Extract the [x, y] coordinate from the center of the cell holding the provided text.  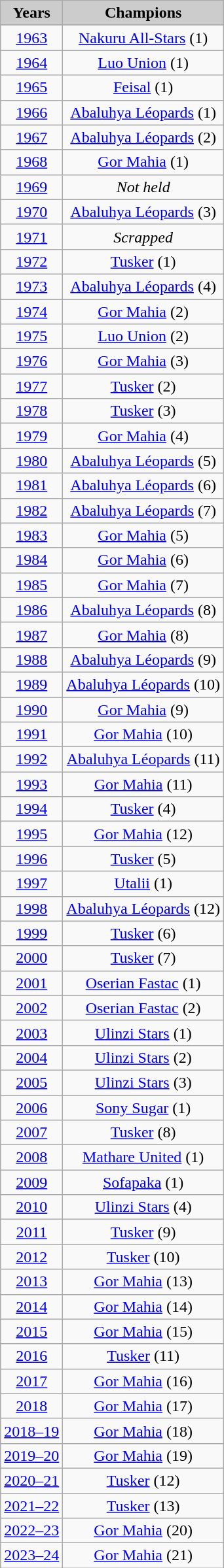
Tusker (9) [143, 1232]
2004 [31, 1058]
1984 [31, 560]
Gor Mahia (6) [143, 560]
Sofapaka (1) [143, 1182]
2018–19 [31, 1431]
Oserian Fastac (1) [143, 983]
2008 [31, 1158]
Ulinzi Stars (2) [143, 1058]
Gor Mahia (9) [143, 709]
Tusker (1) [143, 261]
1975 [31, 337]
Abaluhya Léopards (6) [143, 486]
2006 [31, 1108]
2015 [31, 1331]
Gor Mahia (8) [143, 635]
Gor Mahia (19) [143, 1456]
1977 [31, 386]
2014 [31, 1307]
1974 [31, 312]
1978 [31, 411]
Tusker (12) [143, 1480]
Abaluhya Léopards (11) [143, 759]
Gor Mahia (21) [143, 1556]
1989 [31, 684]
Utalii (1) [143, 884]
Champions [143, 13]
1973 [31, 286]
Gor Mahia (5) [143, 535]
1992 [31, 759]
1980 [31, 461]
Abaluhya Léopards (12) [143, 909]
2005 [31, 1082]
Nakuru All-Stars (1) [143, 38]
Ulinzi Stars (4) [143, 1207]
Tusker (8) [143, 1133]
2009 [31, 1182]
Abaluhya Léopards (5) [143, 461]
2021–22 [31, 1505]
1990 [31, 709]
2002 [31, 1008]
2012 [31, 1257]
Tusker (6) [143, 933]
Gor Mahia (12) [143, 834]
2017 [31, 1381]
Tusker (4) [143, 809]
1968 [31, 162]
2000 [31, 958]
Gor Mahia (15) [143, 1331]
Tusker (13) [143, 1505]
2022–23 [31, 1531]
1981 [31, 486]
Gor Mahia (18) [143, 1431]
2001 [31, 983]
2010 [31, 1207]
1986 [31, 610]
Oserian Fastac (2) [143, 1008]
1996 [31, 859]
Tusker (7) [143, 958]
1970 [31, 212]
Luo Union (1) [143, 63]
Tusker (3) [143, 411]
2011 [31, 1232]
1998 [31, 909]
Gor Mahia (1) [143, 162]
Tusker (5) [143, 859]
Tusker (11) [143, 1356]
Gor Mahia (2) [143, 312]
Abaluhya Léopards (2) [143, 137]
Abaluhya Léopards (8) [143, 610]
1971 [31, 237]
Gor Mahia (14) [143, 1307]
Gor Mahia (7) [143, 585]
Abaluhya Léopards (9) [143, 659]
2019–20 [31, 1456]
2016 [31, 1356]
1997 [31, 884]
Gor Mahia (3) [143, 361]
1985 [31, 585]
Feisal (1) [143, 88]
1965 [31, 88]
1976 [31, 361]
2018 [31, 1406]
Ulinzi Stars (3) [143, 1082]
Years [31, 13]
Not held [143, 187]
1994 [31, 809]
Sony Sugar (1) [143, 1108]
Gor Mahia (16) [143, 1381]
1991 [31, 735]
Abaluhya Léopards (3) [143, 212]
Gor Mahia (20) [143, 1531]
Abaluhya Léopards (4) [143, 286]
1983 [31, 535]
1979 [31, 436]
1982 [31, 510]
Gor Mahia (11) [143, 784]
1969 [31, 187]
1987 [31, 635]
2003 [31, 1033]
Luo Union (2) [143, 337]
Gor Mahia (10) [143, 735]
2023–24 [31, 1556]
Abaluhya Léopards (10) [143, 684]
1972 [31, 261]
Ulinzi Stars (1) [143, 1033]
1964 [31, 63]
Abaluhya Léopards (1) [143, 112]
Gor Mahia (13) [143, 1282]
1963 [31, 38]
Scrapped [143, 237]
1995 [31, 834]
Abaluhya Léopards (7) [143, 510]
1999 [31, 933]
1967 [31, 137]
Tusker (10) [143, 1257]
2013 [31, 1282]
1988 [31, 659]
2020–21 [31, 1480]
1993 [31, 784]
Tusker (2) [143, 386]
1966 [31, 112]
Mathare United (1) [143, 1158]
2007 [31, 1133]
Gor Mahia (17) [143, 1406]
Gor Mahia (4) [143, 436]
